Locate the cell with the specified text and output its [x, y] center coordinate. 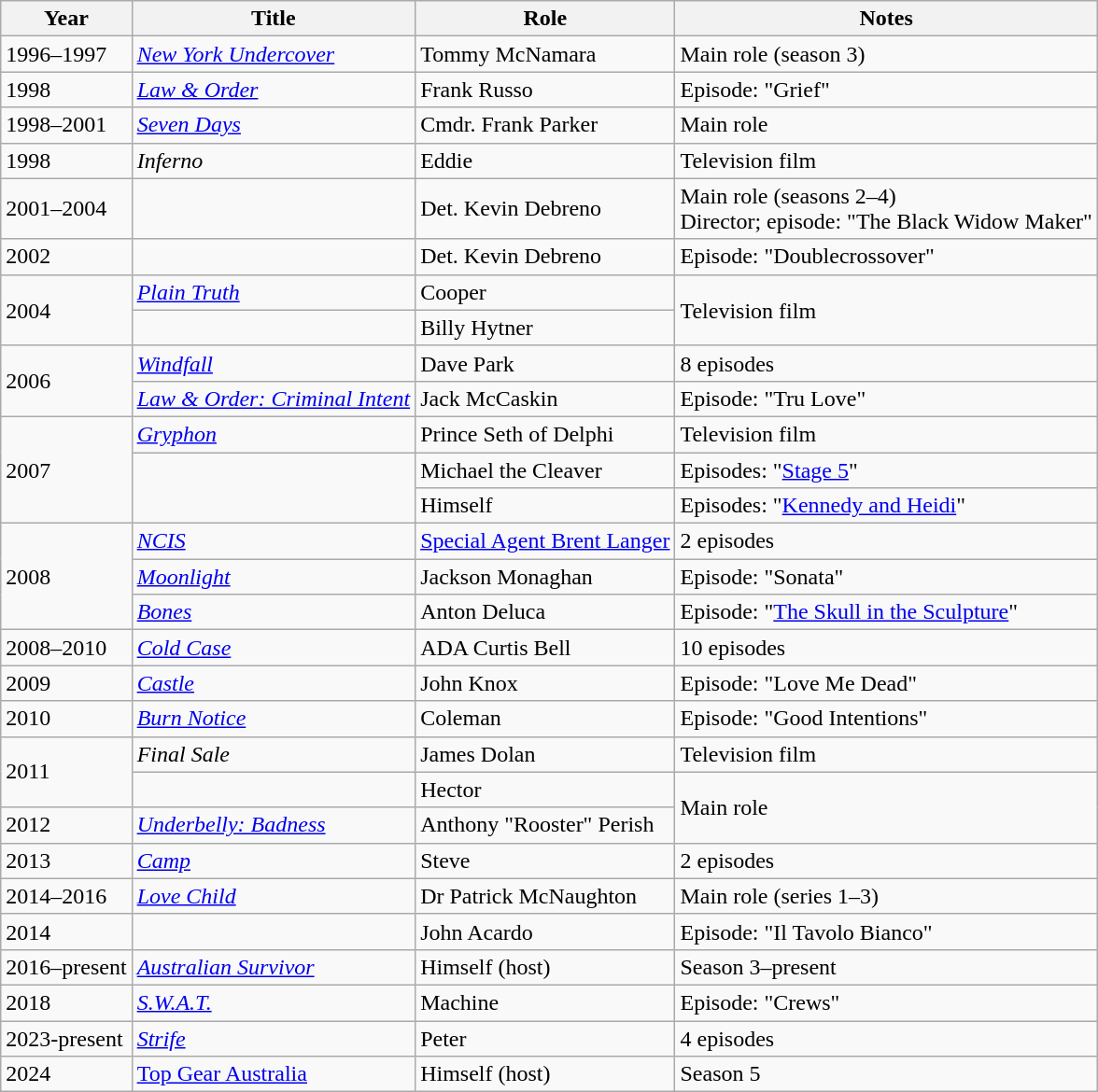
Seven Days [274, 125]
Machine [545, 1002]
2007 [66, 469]
2012 [66, 825]
Anthony "Rooster" Perish [545, 825]
Year [66, 19]
ADA Curtis Bell [545, 648]
1996–1997 [66, 54]
Castle [274, 683]
Anton Deluca [545, 612]
Main role (seasons 2–4)Director; episode: "The Black Widow Maker" [886, 209]
Main role (season 3) [886, 54]
Episode: "Doublecrossover" [886, 257]
Final Sale [274, 754]
Episodes: "Stage 5" [886, 469]
Strife [274, 1039]
Bones [274, 612]
Episode: "Tru Love" [886, 399]
Episodes: "Kennedy and Heidi" [886, 506]
Episode: "The Skull in the Sculpture" [886, 612]
Himself [545, 506]
4 episodes [886, 1039]
Title [274, 19]
Prince Seth of Delphi [545, 434]
Episode: "Il Tavolo Bianco" [886, 931]
Love Child [274, 896]
Michael the Cleaver [545, 469]
Burn Notice [274, 719]
Moonlight [274, 577]
Role [545, 19]
2001–2004 [66, 209]
Inferno [274, 161]
James Dolan [545, 754]
Cold Case [274, 648]
Season 3–present [886, 967]
Tommy McNamara [545, 54]
Law & Order: Criminal Intent [274, 399]
John Knox [545, 683]
2014 [66, 931]
8 episodes [886, 363]
Jack McCaskin [545, 399]
Steve [545, 861]
Episode: "Grief" [886, 90]
Notes [886, 19]
NCIS [274, 541]
Cmdr. Frank Parker [545, 125]
Coleman [545, 719]
2024 [66, 1074]
Special Agent Brent Langer [545, 541]
2008–2010 [66, 648]
Billy Hytner [545, 328]
Eddie [545, 161]
Top Gear Australia [274, 1074]
2009 [66, 683]
Cooper [545, 292]
2018 [66, 1002]
1998–2001 [66, 125]
2004 [66, 310]
Episode: "Sonata" [886, 577]
Camp [274, 861]
Episode: "Good Intentions" [886, 719]
Episode: "Love Me Dead" [886, 683]
S.W.A.T. [274, 1002]
10 episodes [886, 648]
Windfall [274, 363]
Australian Survivor [274, 967]
2014–2016 [66, 896]
2002 [66, 257]
Dave Park [545, 363]
Hector [545, 790]
2008 [66, 577]
2011 [66, 772]
Jackson Monaghan [545, 577]
Law & Order [274, 90]
Season 5 [886, 1074]
2006 [66, 381]
Main role (series 1–3) [886, 896]
2016–present [66, 967]
Episode: "Crews" [886, 1002]
2023-present [66, 1039]
New York Undercover [274, 54]
Plain Truth [274, 292]
Peter [545, 1039]
John Acardo [545, 931]
Frank Russo [545, 90]
2010 [66, 719]
Dr Patrick McNaughton [545, 896]
Gryphon [274, 434]
2013 [66, 861]
Underbelly: Badness [274, 825]
